Extract the (x, y) coordinate from the center of the cell holding the provided text.  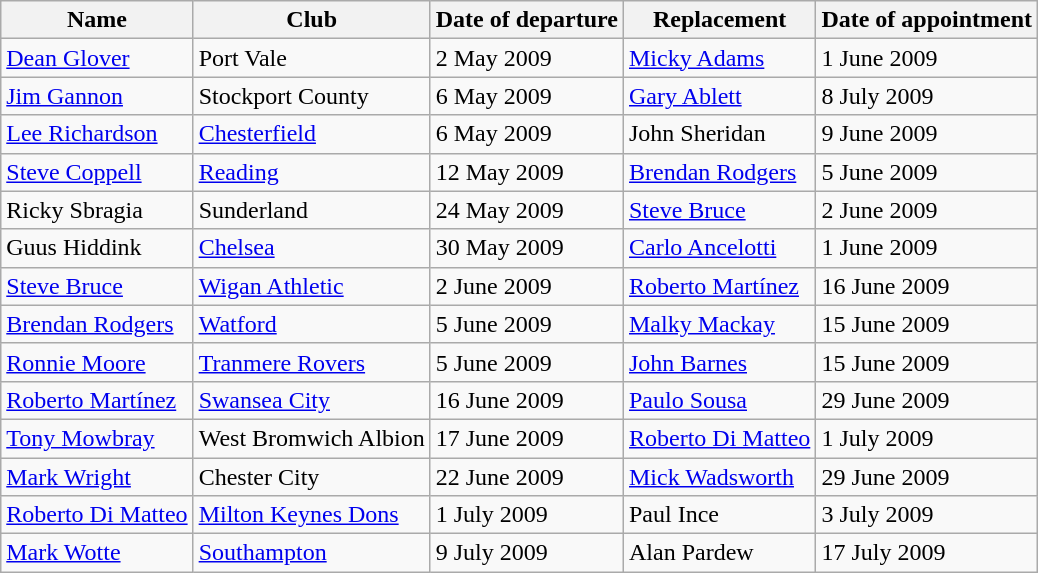
Date of departure (526, 20)
8 July 2009 (927, 96)
John Sheridan (719, 134)
30 May 2009 (526, 248)
Tranmere Rovers (312, 362)
Mick Wadsworth (719, 477)
24 May 2009 (526, 210)
Reading (312, 172)
Guus Hiddink (97, 248)
Southampton (312, 553)
17 July 2009 (927, 553)
Date of appointment (927, 20)
Club (312, 20)
Wigan Athletic (312, 286)
Name (97, 20)
Mark Wotte (97, 553)
2 May 2009 (526, 58)
Chester City (312, 477)
22 June 2009 (526, 477)
Dean Glover (97, 58)
Chelsea (312, 248)
Micky Adams (719, 58)
9 June 2009 (927, 134)
Chesterfield (312, 134)
Replacement (719, 20)
Alan Pardew (719, 553)
Jim Gannon (97, 96)
Tony Mowbray (97, 438)
12 May 2009 (526, 172)
9 July 2009 (526, 553)
Malky Mackay (719, 324)
Ricky Sbragia (97, 210)
Gary Ablett (719, 96)
Milton Keynes Dons (312, 515)
Watford (312, 324)
Sunderland (312, 210)
Swansea City (312, 400)
West Bromwich Albion (312, 438)
Paulo Sousa (719, 400)
Ronnie Moore (97, 362)
Port Vale (312, 58)
Paul Ince (719, 515)
Lee Richardson (97, 134)
Stockport County (312, 96)
3 July 2009 (927, 515)
Mark Wright (97, 477)
Carlo Ancelotti (719, 248)
Steve Coppell (97, 172)
17 June 2009 (526, 438)
John Barnes (719, 362)
